Return the [x, y] coordinate for the center point of the cell that contains the specified text.  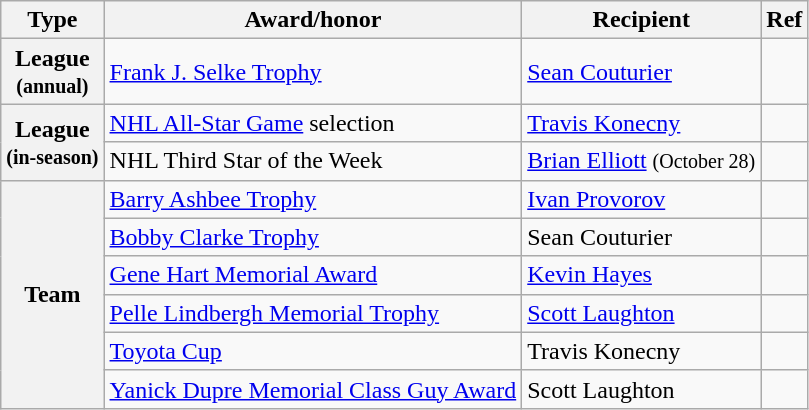
Barry Ashbee Trophy [313, 199]
Ivan Provorov [642, 199]
Award/honor [313, 20]
Pelle Lindbergh Memorial Trophy [313, 313]
Team [52, 294]
Ref [784, 20]
League(annual) [52, 72]
NHL Third Star of the Week [313, 161]
Recipient [642, 20]
Frank J. Selke Trophy [313, 72]
Brian Elliott (October 28) [642, 161]
League(in-season) [52, 142]
Type [52, 20]
Yanick Dupre Memorial Class Guy Award [313, 389]
Toyota Cup [313, 351]
NHL All-Star Game selection [313, 123]
Gene Hart Memorial Award [313, 275]
Kevin Hayes [642, 275]
Bobby Clarke Trophy [313, 237]
